Determine the (X, Y) coordinate at the center of the cell enclosing the given text.  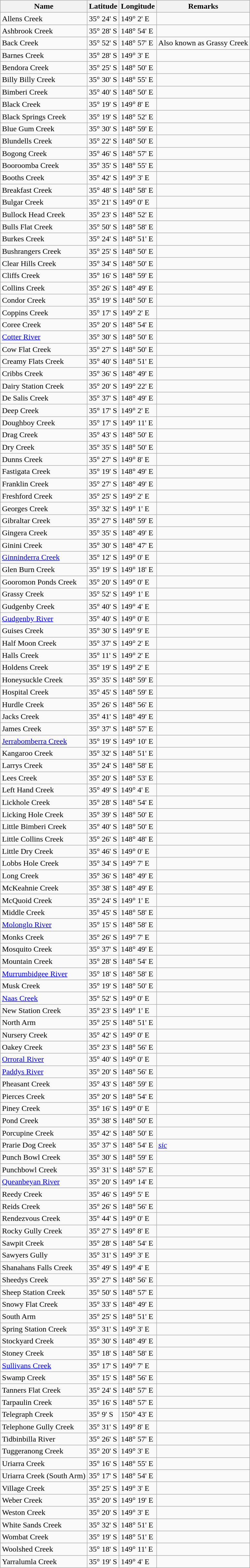
Breakfast Creek (44, 190)
Porcupine Creek (44, 1133)
Ginninderra Creek (44, 558)
Oakey Creek (44, 1047)
Jerrabomberra Creek (44, 741)
35° 44' S (103, 1219)
Dry Creek (44, 447)
Bogong Creek (44, 153)
Blundells Creek (44, 141)
Monks Creek (44, 937)
Coree Creek (44, 325)
35° 22' S (103, 141)
Black Creek (44, 104)
Cribbs Creek (44, 374)
Tanners Flat Creek (44, 1390)
Swamp Creek (44, 1378)
Pierces Creek (44, 1096)
Kangaroo Creek (44, 753)
New Station Creek (44, 1010)
Rendezvous Creek (44, 1219)
Mountain Creek (44, 962)
Burkes Creek (44, 239)
148° 53' E (138, 778)
sic (203, 1145)
Also known as Grassy Creek (203, 43)
Jacks Creek (44, 716)
Uriarra Creek (South Arm) (44, 1476)
Snowy Flat Creek (44, 1304)
149° 9' E (138, 631)
Sawpit Creek (44, 1243)
McKeahnie Creek (44, 888)
Licking Hole Creek (44, 815)
Bulgar Creek (44, 202)
Franklin Creek (44, 484)
Murrumbidgee River (44, 974)
Booroomba Creek (44, 166)
Stockyard Creek (44, 1341)
North Arm (44, 1023)
Allens Creek (44, 19)
Deep Creek (44, 410)
Hurdle Creek (44, 704)
Tidbinbilla River (44, 1439)
Yarralumla Creek (44, 1562)
Bullock Head Creek (44, 215)
Remarks (203, 6)
Holdens Creek (44, 668)
Ashbrook Creek (44, 31)
148° 48' E (138, 839)
Uriarra Creek (44, 1463)
Clear Hills Creek (44, 263)
Black Springs Creek (44, 116)
Dunns Creek (44, 459)
Gudgenby Creek (44, 606)
150° 43' E (138, 1415)
Spring Station Creek (44, 1329)
35° 48' S (103, 190)
Name (44, 6)
148° 47' E (138, 545)
Collins Creek (44, 288)
Weber Creek (44, 1500)
Freshford Creek (44, 496)
Punch Bowl Creek (44, 1158)
Gudgenby River (44, 619)
Sheep Station Creek (44, 1292)
Paddys River (44, 1072)
Larrys Creek (44, 766)
Sheedys Creek (44, 1280)
35° 41' S (103, 716)
Creamy Flats Creek (44, 362)
South Arm (44, 1316)
Barnes Creek (44, 55)
35° 9' S (103, 1415)
Little Collins Creek (44, 839)
Sullivans Creek (44, 1366)
Cliffs Creek (44, 276)
Lobbs Hole Creek (44, 863)
Cow Flat Creek (44, 349)
Gooromon Ponds Creek (44, 582)
Drag Creek (44, 435)
Telephone Gully Creek (44, 1427)
White Sands Creek (44, 1525)
Long Creek (44, 876)
Latitude (103, 6)
Honeysuckle Creek (44, 680)
Orroral River (44, 1059)
Halls Creek (44, 655)
Bushrangers Creek (44, 251)
Bimberi Creek (44, 92)
Condor Creek (44, 300)
149° 10' E (138, 741)
Reedy Creek (44, 1194)
Ginini Creek (44, 545)
Tarpaulin Creek (44, 1402)
35° 21' S (103, 202)
Rocky Gully Creek (44, 1231)
James Creek (44, 729)
Bendora Creek (44, 68)
Village Creek (44, 1488)
Tuggeranong Creek (44, 1451)
Georges Creek (44, 508)
35° 39' S (103, 815)
Musk Creek (44, 986)
Hospital Creek (44, 692)
Gibraltar Creek (44, 521)
Guises Creek (44, 631)
Bulls Flat Creek (44, 227)
Booths Creek (44, 178)
Woolshed Creek (44, 1549)
Lickhole Creek (44, 802)
35° 33' S (103, 1304)
35° 11' S (103, 655)
De Salis Creek (44, 398)
Coppins Creek (44, 312)
Billy Billy Creek (44, 80)
Sawyers Gully (44, 1255)
Pheasant Creek (44, 1084)
Mosquito Creek (44, 949)
Weston Creek (44, 1512)
Molonglo River (44, 925)
35° 12' S (103, 558)
Glen Burn Creek (44, 570)
Half Moon Creek (44, 643)
Little Dry Creek (44, 851)
Queanbeyan River (44, 1182)
Blue Gum Creek (44, 129)
Gingera Creek (44, 533)
149° 19' E (138, 1500)
Dairy Station Creek (44, 386)
Telegraph Creek (44, 1415)
Pond Creek (44, 1121)
Cotter River (44, 337)
McQuoid Creek (44, 900)
Prarie Dog Creek (44, 1145)
Doughboy Creek (44, 423)
Longitude (138, 6)
Lees Creek (44, 778)
Piney Creek (44, 1108)
Naas Creek (44, 998)
149° 5' E (138, 1194)
Grassy Creek (44, 594)
Little Bimberi Creek (44, 827)
149° 18' E (138, 570)
Nursery Creek (44, 1035)
Fastigata Creek (44, 472)
Stoney Creek (44, 1353)
Punchbowl Creek (44, 1170)
Left Hand Creek (44, 790)
149° 22' E (138, 386)
Middle Creek (44, 912)
Wombat Creek (44, 1537)
Back Creek (44, 43)
Reids Creek (44, 1206)
Shanahans Falls Creek (44, 1268)
149° 14' E (138, 1182)
